Find where the given text appears and provide that cell's center as [X, Y] coordinate. 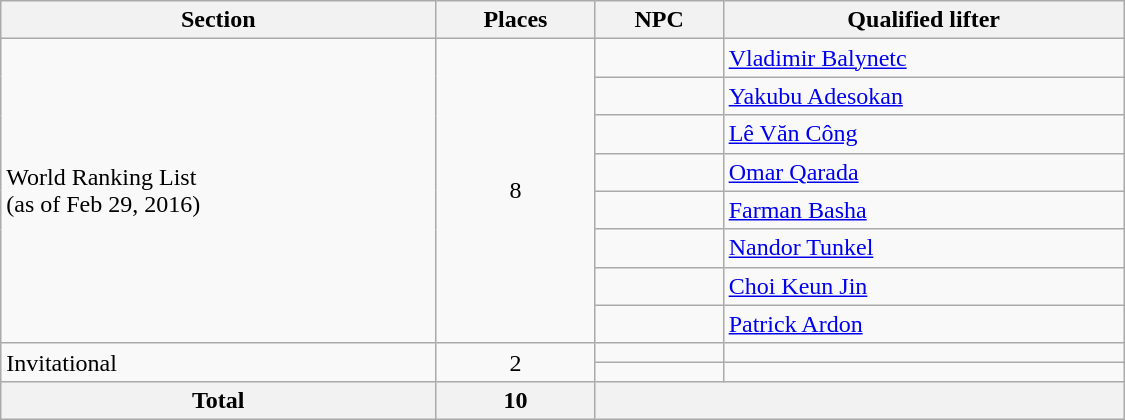
Section [218, 20]
Invitational [218, 362]
Omar Qarada [924, 172]
Patrick Ardon [924, 324]
8 [516, 191]
Lê Văn Công [924, 134]
Places [516, 20]
Qualified lifter [924, 20]
10 [516, 400]
Choi Keun Jin [924, 286]
Total [218, 400]
NPC [659, 20]
World Ranking List(as of Feb 29, 2016) [218, 191]
Farman Basha [924, 210]
2 [516, 362]
Nandor Tunkel [924, 248]
Yakubu Adesokan [924, 96]
Vladimir Balynetc [924, 58]
